Scan for the cell matching the given text and deliver its (X, Y) coordinate at center. 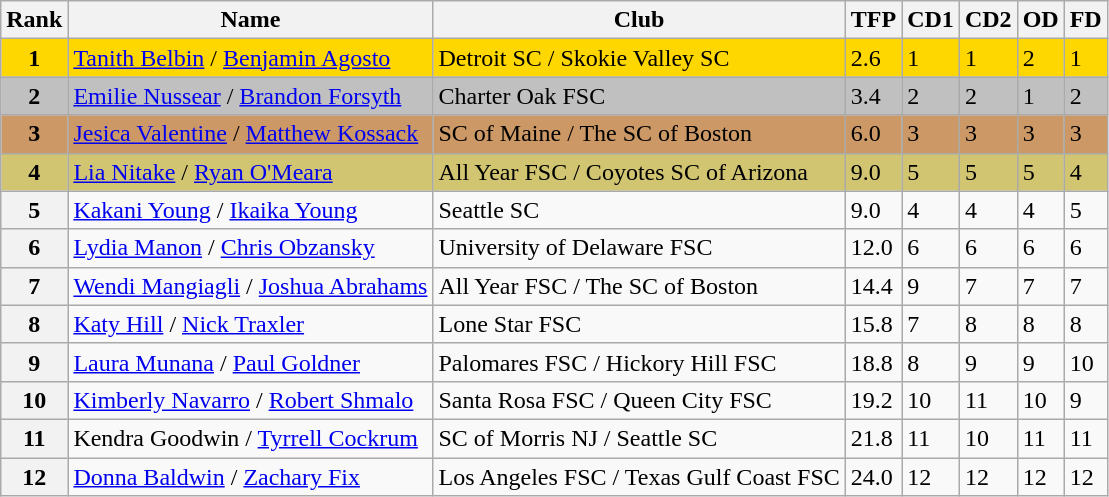
Wendi Mangiagli / Joshua Abrahams (250, 286)
12.0 (873, 248)
Rank (34, 20)
Name (250, 20)
14.4 (873, 286)
CD2 (988, 20)
24.0 (873, 477)
SC of Maine / The SC of Boston (639, 134)
3.4 (873, 96)
Kakani Young / Ikaika Young (250, 210)
Charter Oak FSC (639, 96)
Tanith Belbin / Benjamin Agosto (250, 58)
19.2 (873, 400)
2.6 (873, 58)
Donna Baldwin / Zachary Fix (250, 477)
University of Delaware FSC (639, 248)
OD (1040, 20)
Detroit SC / Skokie Valley SC (639, 58)
Santa Rosa FSC / Queen City FSC (639, 400)
CD1 (931, 20)
Katy Hill / Nick Traxler (250, 324)
FD (1086, 20)
Los Angeles FSC / Texas Gulf Coast FSC (639, 477)
All Year FSC / Coyotes SC of Arizona (639, 172)
Kendra Goodwin / Tyrrell Cockrum (250, 438)
6.0 (873, 134)
18.8 (873, 362)
Lia Nitake / Ryan O'Meara (250, 172)
Seattle SC (639, 210)
21.8 (873, 438)
SC of Morris NJ / Seattle SC (639, 438)
Emilie Nussear / Brandon Forsyth (250, 96)
Lone Star FSC (639, 324)
15.8 (873, 324)
Club (639, 20)
Palomares FSC / Hickory Hill FSC (639, 362)
Kimberly Navarro / Robert Shmalo (250, 400)
All Year FSC / The SC of Boston (639, 286)
TFP (873, 20)
Lydia Manon / Chris Obzansky (250, 248)
Laura Munana / Paul Goldner (250, 362)
Jesica Valentine / Matthew Kossack (250, 134)
